Locate the cell with the specified text and output its [x, y] center coordinate. 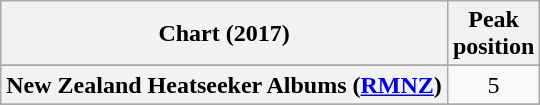
New Zealand Heatseeker Albums (RMNZ) [224, 85]
Chart (2017) [224, 34]
Peak position [493, 34]
5 [493, 85]
